Scan for the cell matching the given text and deliver its (X, Y) coordinate at center. 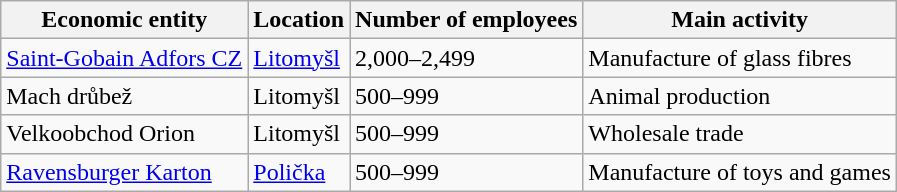
Main activity (740, 20)
Manufacture of glass fibres (740, 58)
Economic entity (124, 20)
Polička (299, 172)
Wholesale trade (740, 134)
Location (299, 20)
Ravensburger Karton (124, 172)
2,000–2,499 (466, 58)
Animal production (740, 96)
Saint-Gobain Adfors CZ (124, 58)
Mach drůbež (124, 96)
Velkoobchod Orion (124, 134)
Number of employees (466, 20)
Manufacture of toys and games (740, 172)
